Extract the (X, Y) coordinate from the center of the cell holding the provided text.  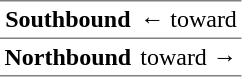
← toward (189, 20)
Northbound (68, 57)
toward → (189, 57)
Southbound (68, 20)
